Capture the cell that displays the provided text and extract its [x, y] central coordinate. 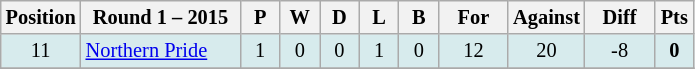
For [474, 17]
L [379, 17]
Northern Pride [161, 51]
W [300, 17]
Round 1 – 2015 [161, 17]
-8 [620, 51]
Against [546, 17]
Position [41, 17]
D [340, 17]
B [419, 17]
Pts [674, 17]
P [260, 17]
Diff [620, 17]
12 [474, 51]
20 [546, 51]
11 [41, 51]
